Scan for the cell matching the given text and deliver its (x, y) coordinate at center. 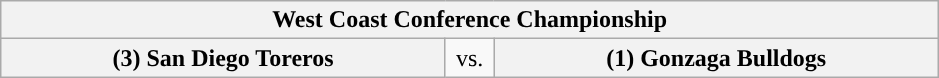
West Coast Conference Championship (470, 20)
(3) San Diego Toreros (224, 58)
vs. (470, 58)
(1) Gonzaga Bulldogs (716, 58)
